Pinpoint the cell where the given text exists, returning its (x, y) midpoint coordinate. 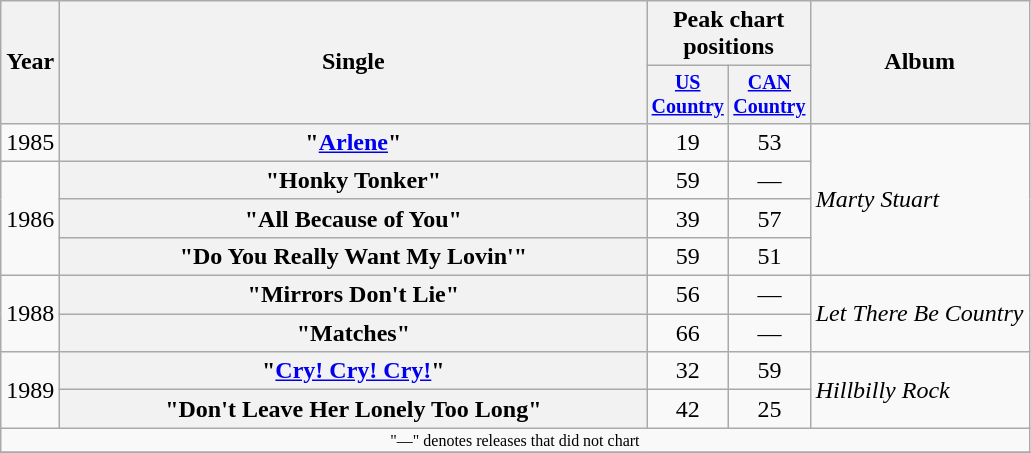
CAN Country (770, 94)
56 (688, 295)
"All Because of You" (354, 218)
1988 (30, 314)
Year (30, 62)
19 (688, 142)
"Do You Really Want My Lovin'" (354, 256)
Single (354, 62)
Marty Stuart (920, 199)
Album (920, 62)
1985 (30, 142)
US Country (688, 94)
66 (688, 333)
32 (688, 371)
Hillbilly Rock (920, 390)
"Mirrors Don't Lie" (354, 295)
"Arlene" (354, 142)
1989 (30, 390)
57 (770, 218)
1986 (30, 218)
"Cry! Cry! Cry!" (354, 371)
Peak chartpositions (728, 34)
"Don't Leave Her Lonely Too Long" (354, 409)
"Honky Tonker" (354, 180)
39 (688, 218)
"—" denotes releases that did not chart (515, 440)
53 (770, 142)
25 (770, 409)
Let There Be Country (920, 314)
42 (688, 409)
"Matches" (354, 333)
51 (770, 256)
